Detect which cell encompasses the target text, then output its [X, Y] center coordinate. 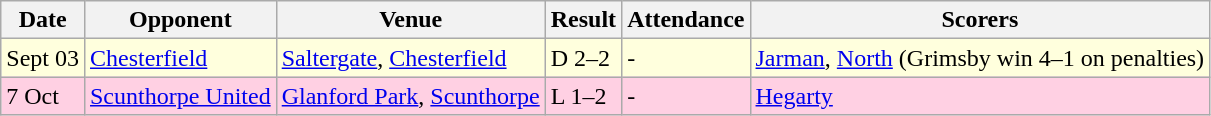
Attendance [686, 20]
Jarman, North (Grimsby win 4–1 on penalties) [980, 58]
Venue [410, 20]
Glanford Park, Scunthorpe [410, 96]
Opponent [180, 20]
Result [583, 20]
Scunthorpe United [180, 96]
7 Oct [43, 96]
Saltergate, Chesterfield [410, 58]
Chesterfield [180, 58]
D 2–2 [583, 58]
Sept 03 [43, 58]
Hegarty [980, 96]
Date [43, 20]
Scorers [980, 20]
L 1–2 [583, 96]
